Identify which cell holds the provided text, then report its (X, Y) central coordinate. 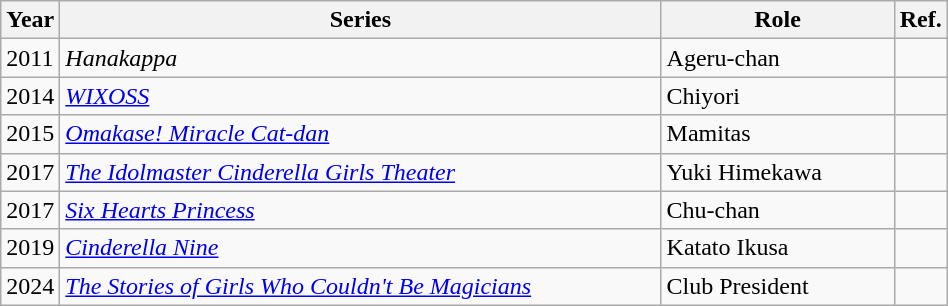
The Stories of Girls Who Couldn't Be Magicians (360, 286)
2019 (30, 248)
Ref. (920, 20)
Six Hearts Princess (360, 210)
Year (30, 20)
Chiyori (778, 96)
Omakase! Miracle Cat-dan (360, 134)
Mamitas (778, 134)
Chu-chan (778, 210)
Ageru-chan (778, 58)
Role (778, 20)
Yuki Himekawa (778, 172)
WIXOSS (360, 96)
2024 (30, 286)
Hanakappa (360, 58)
2014 (30, 96)
Club President (778, 286)
2015 (30, 134)
2011 (30, 58)
Series (360, 20)
Cinderella Nine (360, 248)
The Idolmaster Cinderella Girls Theater (360, 172)
Katato Ikusa (778, 248)
